Search for the cell housing the specified text and yield its [X, Y] center coordinate. 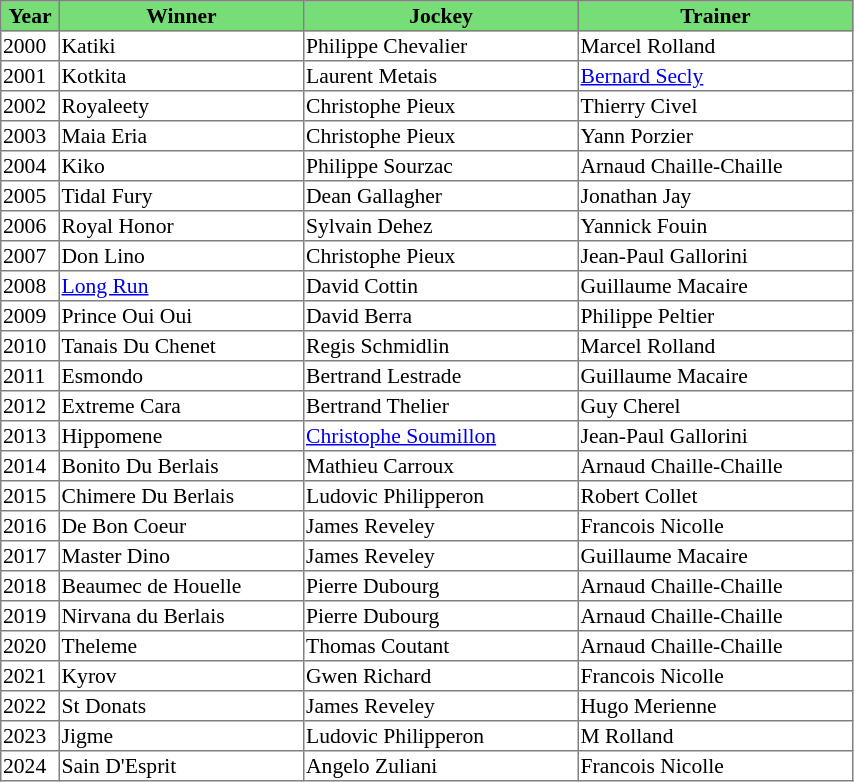
2008 [30, 286]
2020 [30, 646]
2024 [30, 766]
Kyrov [181, 676]
2004 [30, 166]
Winner [181, 16]
De Bon Coeur [181, 526]
2023 [30, 736]
Royal Honor [181, 226]
2011 [30, 376]
Year [30, 16]
Jockey [441, 16]
2018 [30, 586]
2015 [30, 496]
Long Run [181, 286]
David Berra [441, 316]
Trainer [715, 16]
Bertrand Lestrade [441, 376]
Don Lino [181, 256]
Sain D'Esprit [181, 766]
Christophe Soumillon [441, 436]
Bonito Du Berlais [181, 466]
2013 [30, 436]
Philippe Chevalier [441, 46]
Philippe Sourzac [441, 166]
Maia Eria [181, 136]
Tanais Du Chenet [181, 346]
Guy Cherel [715, 406]
Prince Oui Oui [181, 316]
2007 [30, 256]
2019 [30, 616]
Bertrand Thelier [441, 406]
Jonathan Jay [715, 196]
Hippomene [181, 436]
2001 [30, 76]
Angelo Zuliani [441, 766]
Beaumec de Houelle [181, 586]
Esmondo [181, 376]
2014 [30, 466]
David Cottin [441, 286]
Robert Collet [715, 496]
Regis Schmidlin [441, 346]
Chimere Du Berlais [181, 496]
Gwen Richard [441, 676]
Tidal Fury [181, 196]
St Donats [181, 706]
2012 [30, 406]
2021 [30, 676]
Bernard Secly [715, 76]
2006 [30, 226]
Extreme Cara [181, 406]
2000 [30, 46]
Mathieu Carroux [441, 466]
2016 [30, 526]
2009 [30, 316]
Royaleety [181, 106]
Katiki [181, 46]
Master Dino [181, 556]
Kotkita [181, 76]
Thierry Civel [715, 106]
Thomas Coutant [441, 646]
M Rolland [715, 736]
2010 [30, 346]
2022 [30, 706]
Sylvain Dehez [441, 226]
2005 [30, 196]
Yannick Fouin [715, 226]
Hugo Merienne [715, 706]
2002 [30, 106]
Theleme [181, 646]
Philippe Peltier [715, 316]
Jigme [181, 736]
2003 [30, 136]
Dean Gallagher [441, 196]
2017 [30, 556]
Kiko [181, 166]
Nirvana du Berlais [181, 616]
Laurent Metais [441, 76]
Yann Porzier [715, 136]
